Determine the (X, Y) coordinate at the center of the cell enclosing the given text.  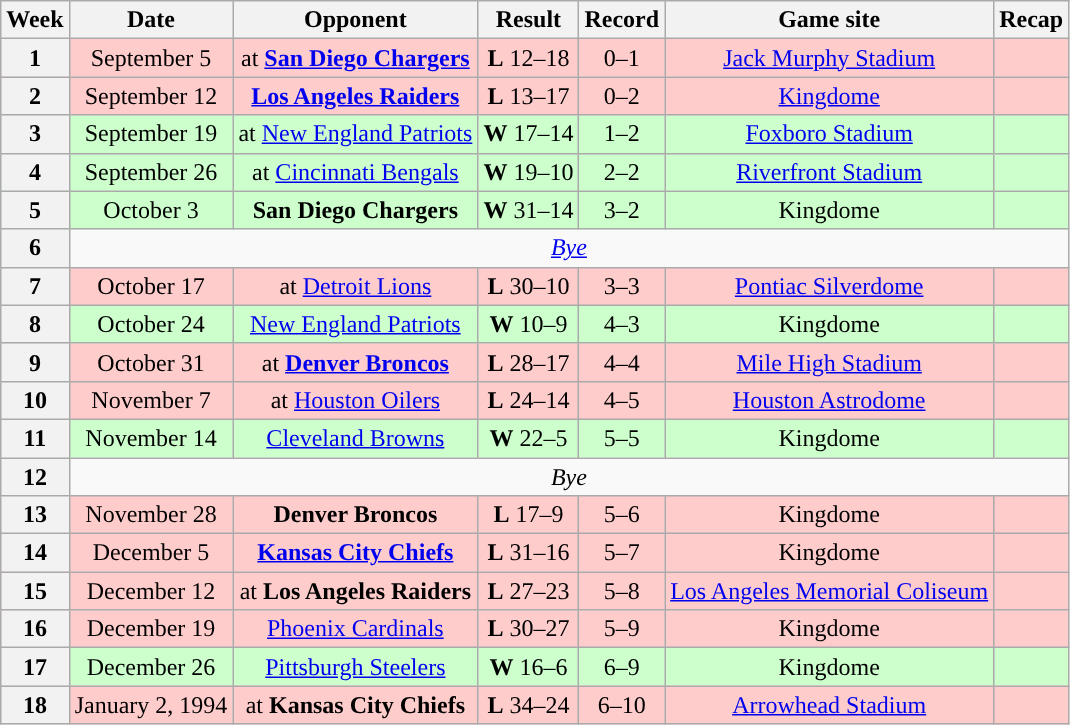
W 17–14 (528, 134)
Game site (830, 20)
L 34–24 (528, 705)
W 22–5 (528, 438)
January 2, 1994 (151, 705)
L 30–10 (528, 286)
at Detroit Lions (356, 286)
L 27–23 (528, 591)
14 (35, 553)
New England Patriots (356, 324)
October 24 (151, 324)
15 (35, 591)
at Kansas City Chiefs (356, 705)
Pittsburgh Steelers (356, 667)
November 28 (151, 515)
L 12–18 (528, 58)
October 31 (151, 362)
Jack Murphy Stadium (830, 58)
Cleveland Browns (356, 438)
Pontiac Silverdome (830, 286)
L 28–17 (528, 362)
5 (35, 210)
December 19 (151, 629)
16 (35, 629)
September 19 (151, 134)
7 (35, 286)
9 (35, 362)
2 (35, 96)
8 (35, 324)
at San Diego Chargers (356, 58)
Arrowhead Stadium (830, 705)
San Diego Chargers (356, 210)
Result (528, 20)
at Denver Broncos (356, 362)
Los Angeles Memorial Coliseum (830, 591)
at New England Patriots (356, 134)
L 13–17 (528, 96)
4–4 (622, 362)
3–2 (622, 210)
18 (35, 705)
0–2 (622, 96)
L 31–16 (528, 553)
L 17–9 (528, 515)
L 30–27 (528, 629)
W 19–10 (528, 172)
0–1 (622, 58)
1–2 (622, 134)
5–9 (622, 629)
2–2 (622, 172)
Houston Astrodome (830, 400)
6 (35, 248)
December 5 (151, 553)
W 31–14 (528, 210)
3–3 (622, 286)
Denver Broncos (356, 515)
Week (35, 20)
November 7 (151, 400)
4 (35, 172)
5–6 (622, 515)
October 3 (151, 210)
W 10–9 (528, 324)
September 26 (151, 172)
at Cincinnati Bengals (356, 172)
September 12 (151, 96)
Los Angeles Raiders (356, 96)
13 (35, 515)
1 (35, 58)
December 12 (151, 591)
11 (35, 438)
December 26 (151, 667)
4–5 (622, 400)
6–9 (622, 667)
Record (622, 20)
September 5 (151, 58)
at Los Angeles Raiders (356, 591)
4–3 (622, 324)
November 14 (151, 438)
10 (35, 400)
October 17 (151, 286)
3 (35, 134)
5–5 (622, 438)
5–7 (622, 553)
Mile High Stadium (830, 362)
5–8 (622, 591)
Recap (1032, 20)
Date (151, 20)
12 (35, 477)
17 (35, 667)
L 24–14 (528, 400)
Foxboro Stadium (830, 134)
Riverfront Stadium (830, 172)
Kansas City Chiefs (356, 553)
6–10 (622, 705)
W 16–6 (528, 667)
Opponent (356, 20)
at Houston Oilers (356, 400)
Phoenix Cardinals (356, 629)
